Find where the given text appears and provide that cell's center as [X, Y] coordinate. 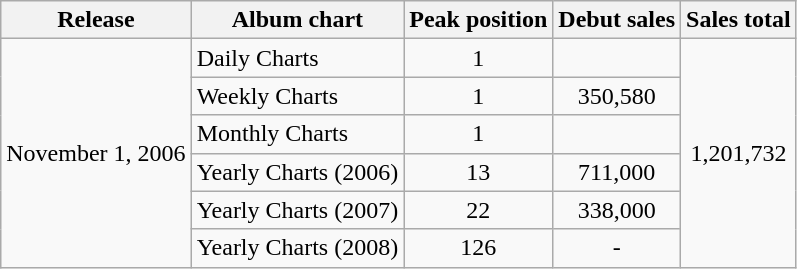
350,580 [617, 96]
Yearly Charts (2008) [298, 248]
338,000 [617, 210]
13 [478, 172]
- [617, 248]
November 1, 2006 [96, 153]
Daily Charts [298, 58]
Sales total [739, 20]
126 [478, 248]
Yearly Charts (2007) [298, 210]
Release [96, 20]
Album chart [298, 20]
Peak position [478, 20]
1,201,732 [739, 153]
Debut sales [617, 20]
711,000 [617, 172]
22 [478, 210]
Yearly Charts (2006) [298, 172]
Monthly Charts [298, 134]
Weekly Charts [298, 96]
